Capture the cell that displays the provided text and extract its (X, Y) central coordinate. 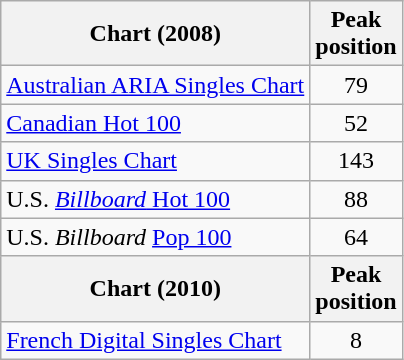
88 (356, 199)
Chart (2008) (156, 34)
Australian ARIA Singles Chart (156, 85)
8 (356, 340)
French Digital Singles Chart (156, 340)
52 (356, 123)
U.S. Billboard Pop 100 (156, 237)
U.S. Billboard Hot 100 (156, 199)
143 (356, 161)
64 (356, 237)
Canadian Hot 100 (156, 123)
UK Singles Chart (156, 161)
79 (356, 85)
Chart (2010) (156, 288)
